Return [x, y] of the center of cell containing provided text 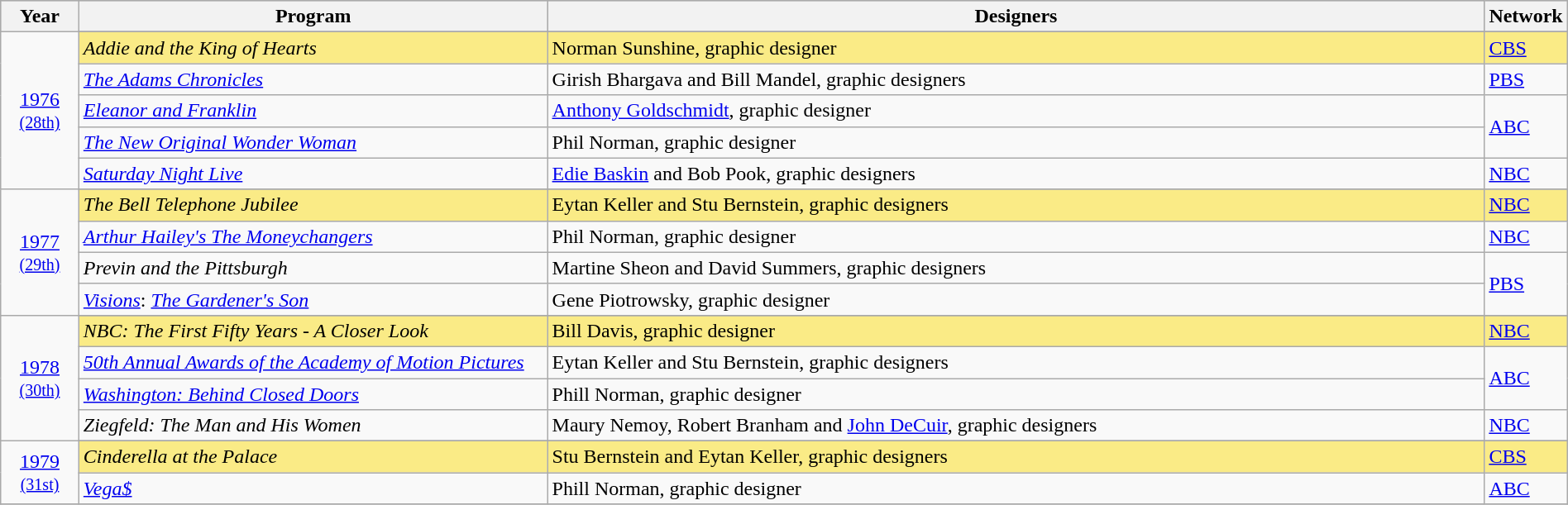
Anthony Goldschmidt, graphic designer [1016, 111]
Saturday Night Live [313, 174]
Vega$ [313, 488]
1979(31st) [40, 473]
Girish Bhargava and Bill Mandel, graphic designers [1016, 79]
The Adams Chronicles [313, 79]
Stu Bernstein and Eytan Keller, graphic designers [1016, 457]
Network [1526, 17]
NBC: The First Fifty Years - A Closer Look [313, 331]
Visions: The Gardener's Son [313, 299]
The Bell Telephone Jubilee [313, 205]
The New Original Wonder Woman [313, 142]
Gene Piotrowsky, graphic designer [1016, 299]
Maury Nemoy, Robert Branham and John DeCuir, graphic designers [1016, 426]
Norman Sunshine, graphic designer [1016, 48]
1978(30th) [40, 378]
Bill Davis, graphic designer [1016, 331]
Addie and the King of Hearts [313, 48]
1977(29th) [40, 252]
1976(28th) [40, 111]
Edie Baskin and Bob Pook, graphic designers [1016, 174]
Washington: Behind Closed Doors [313, 394]
Previn and the Pittsburgh [313, 268]
Year [40, 17]
Ziegfeld: The Man and His Women [313, 426]
Cinderella at the Palace [313, 457]
Eleanor and Franklin [313, 111]
50th Annual Awards of the Academy of Motion Pictures [313, 362]
Designers [1016, 17]
Program [313, 17]
Martine Sheon and David Summers, graphic designers [1016, 268]
Arthur Hailey's The Moneychangers [313, 236]
